Extract the [X, Y] coordinate from the center of the cell holding the provided text.  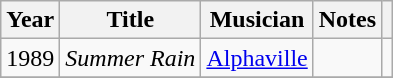
Title [130, 20]
Year [30, 20]
Notes [347, 20]
Musician [257, 20]
Summer Rain [130, 58]
1989 [30, 58]
Alphaville [257, 58]
